Identify which cell holds the provided text, then report its (X, Y) central coordinate. 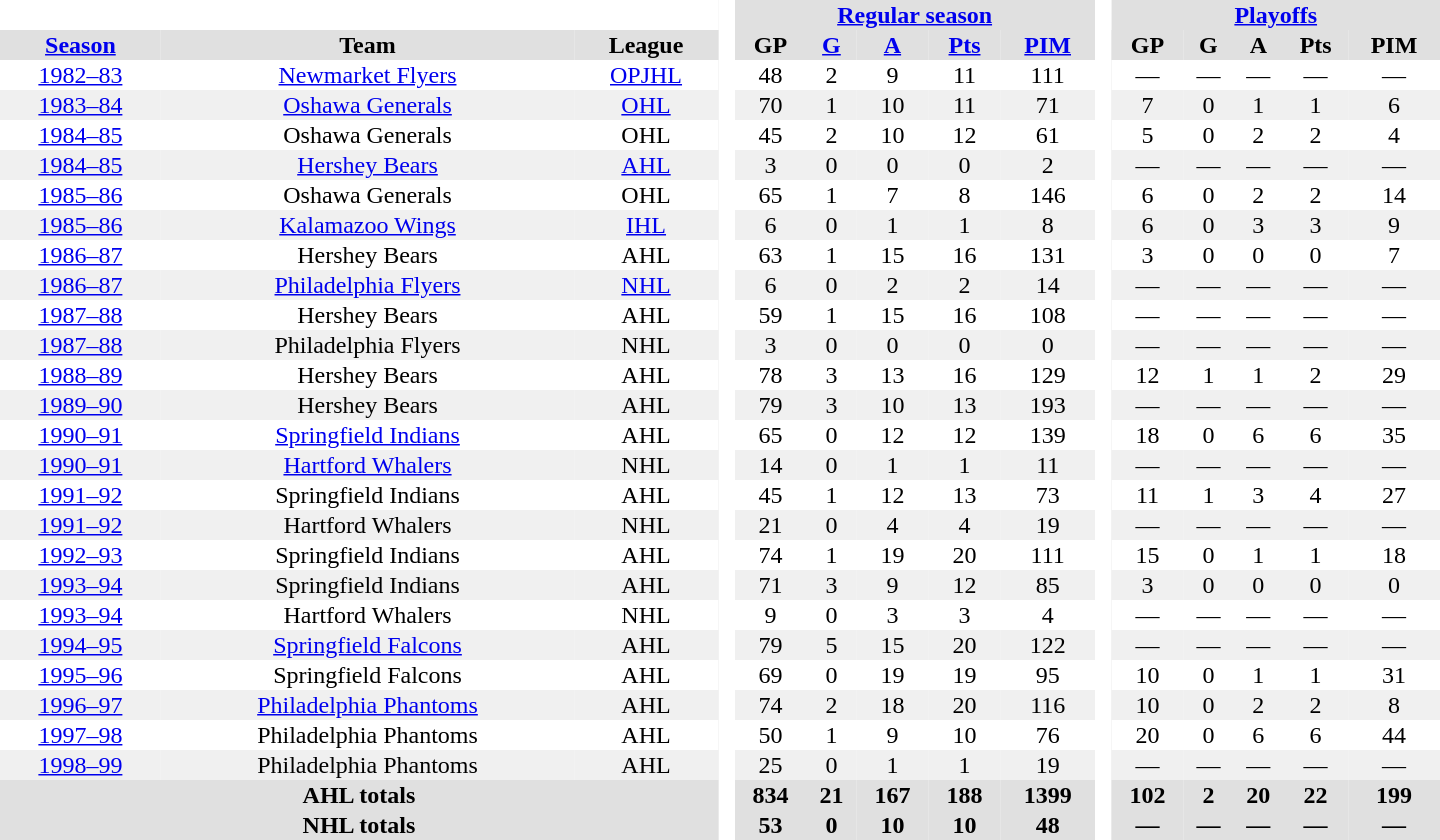
70 (770, 105)
167 (892, 795)
78 (770, 375)
63 (770, 255)
1992–93 (80, 555)
AHL totals (359, 795)
129 (1048, 375)
1996–97 (80, 705)
NHL totals (359, 825)
1982–83 (80, 75)
102 (1147, 795)
1995–96 (80, 675)
85 (1048, 585)
44 (1394, 735)
1988–89 (80, 375)
122 (1048, 645)
22 (1316, 795)
OPJHL (646, 75)
1983–84 (80, 105)
108 (1048, 315)
1399 (1048, 795)
Newmarket Flyers (368, 75)
61 (1048, 135)
29 (1394, 375)
95 (1048, 675)
73 (1048, 495)
IHL (646, 225)
834 (770, 795)
131 (1048, 255)
199 (1394, 795)
116 (1048, 705)
Regular season (914, 15)
1998–99 (80, 765)
35 (1394, 435)
Playoffs (1276, 15)
69 (770, 675)
Kalamazoo Wings (368, 225)
53 (770, 825)
76 (1048, 735)
50 (770, 735)
1994–95 (80, 645)
League (646, 45)
1997–98 (80, 735)
Team (368, 45)
193 (1048, 405)
146 (1048, 195)
59 (770, 315)
1989–90 (80, 405)
31 (1394, 675)
139 (1048, 435)
188 (964, 795)
27 (1394, 495)
25 (770, 765)
Season (80, 45)
